Provide the [x, y] coordinate of the cell's center where the given text is located.  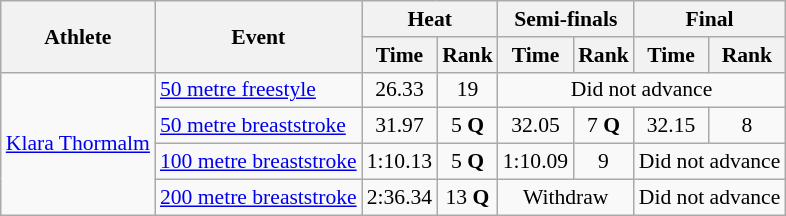
8 [746, 126]
50 metre freestyle [258, 90]
1:10.13 [400, 162]
26.33 [400, 90]
Semi-finals [566, 19]
9 [604, 162]
Athlete [78, 36]
1:10.09 [536, 162]
32.05 [536, 126]
Event [258, 36]
50 metre breaststroke [258, 126]
Withdraw [566, 197]
2:36.34 [400, 197]
100 metre breaststroke [258, 162]
200 metre breaststroke [258, 197]
Final [710, 19]
32.15 [672, 126]
31.97 [400, 126]
7 Q [604, 126]
Klara Thormalm [78, 143]
Heat [430, 19]
19 [468, 90]
13 Q [468, 197]
